Search for the cell housing the specified text and yield its [x, y] center coordinate. 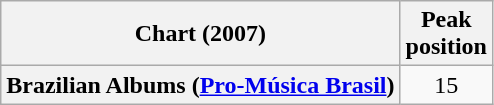
Chart (2007) [200, 34]
15 [446, 85]
Brazilian Albums (Pro-Música Brasil) [200, 85]
Peak position [446, 34]
